Provide the (X, Y) coordinate of the cell's center where the given text is located.  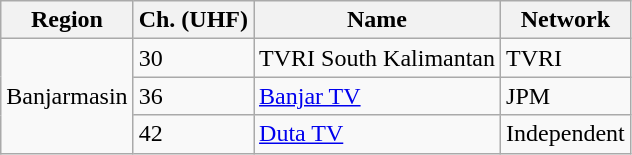
Ch. (UHF) (193, 20)
Region (67, 20)
JPM (566, 96)
Duta TV (378, 134)
TVRI South Kalimantan (378, 58)
TVRI (566, 58)
42 (193, 134)
Banjarmasin (67, 96)
Network (566, 20)
36 (193, 96)
Independent (566, 134)
Banjar TV (378, 96)
Name (378, 20)
30 (193, 58)
